Extract the [X, Y] coordinate from the center of the cell holding the provided text.  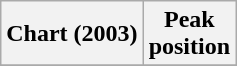
Chart (2003) [72, 34]
Peakposition [189, 34]
